Find where the given text appears and provide that cell's center as (X, Y) coordinate. 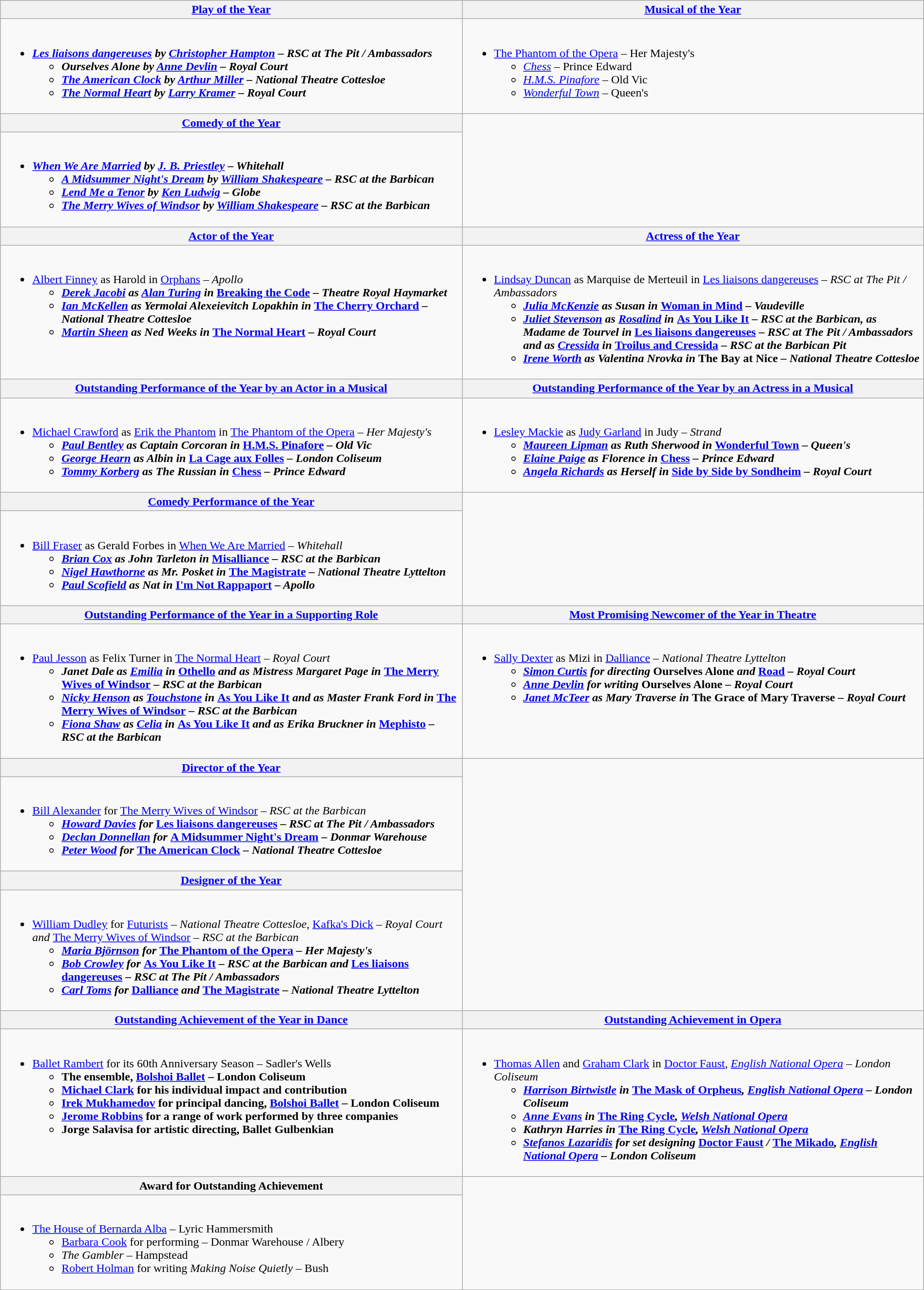
Most Promising Newcomer of the Year in Theatre (693, 615)
Designer of the Year (231, 881)
Outstanding Performance of the Year by an Actor in a Musical (231, 388)
Outstanding Achievement of the Year in Dance (231, 1020)
Award for Outstanding Achievement (231, 1186)
Actress of the Year (693, 236)
Outstanding Performance of the Year in a Supporting Role (231, 615)
Outstanding Performance of the Year by an Actress in a Musical (693, 388)
Play of the Year (231, 10)
Outstanding Achievement in Opera (693, 1020)
Actor of the Year (231, 236)
Musical of the Year (693, 10)
The Phantom of the Opera – Her Majesty'sChess – Prince EdwardH.M.S. Pinafore – Old VicWonderful Town – Queen's (693, 66)
Director of the Year (231, 768)
Comedy Performance of the Year (231, 501)
Comedy of the Year (231, 123)
